Locate the cell with the specified text and output its [x, y] center coordinate. 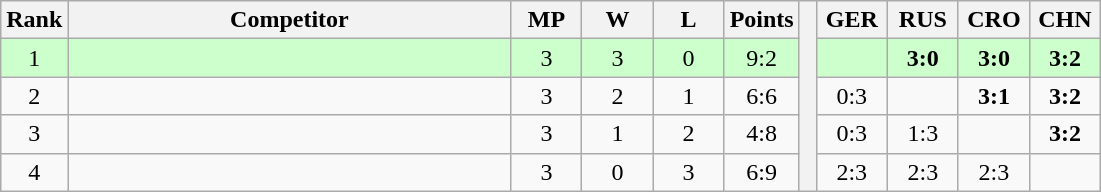
9:2 [762, 58]
RUS [922, 20]
6:9 [762, 172]
W [618, 20]
L [688, 20]
3:1 [994, 96]
1:3 [922, 134]
Rank [34, 20]
CRO [994, 20]
6:6 [762, 96]
MP [546, 20]
4:8 [762, 134]
Points [762, 20]
4 [34, 172]
GER [852, 20]
Competitor [290, 20]
CHN [1064, 20]
